Output the (X, Y) coordinate of the center of the cell containing the given text.  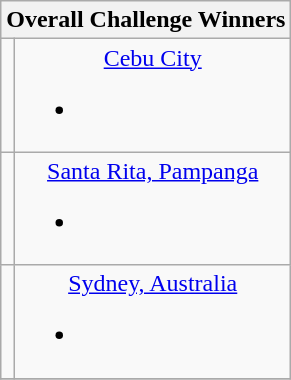
Santa Rita, Pampanga (152, 208)
Cebu City (152, 96)
Overall Challenge Winners (146, 20)
Sydney, Australia (152, 322)
